Capture the cell that displays the provided text and extract its [X, Y] central coordinate. 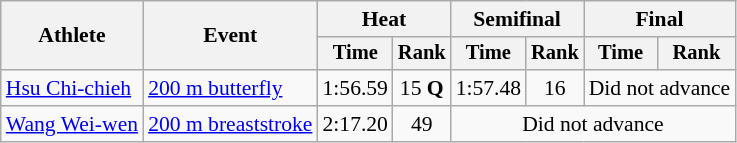
1:57.48 [488, 88]
1:56.59 [354, 88]
Hsu Chi-chieh [72, 88]
Heat [384, 19]
Semifinal [518, 19]
49 [422, 124]
200 m breaststroke [230, 124]
Final [660, 19]
Wang Wei-wen [72, 124]
2:17.20 [354, 124]
16 [555, 88]
200 m butterfly [230, 88]
Event [230, 36]
15 Q [422, 88]
Athlete [72, 36]
